Extract the (x, y) coordinate from the center of the cell holding the provided text.  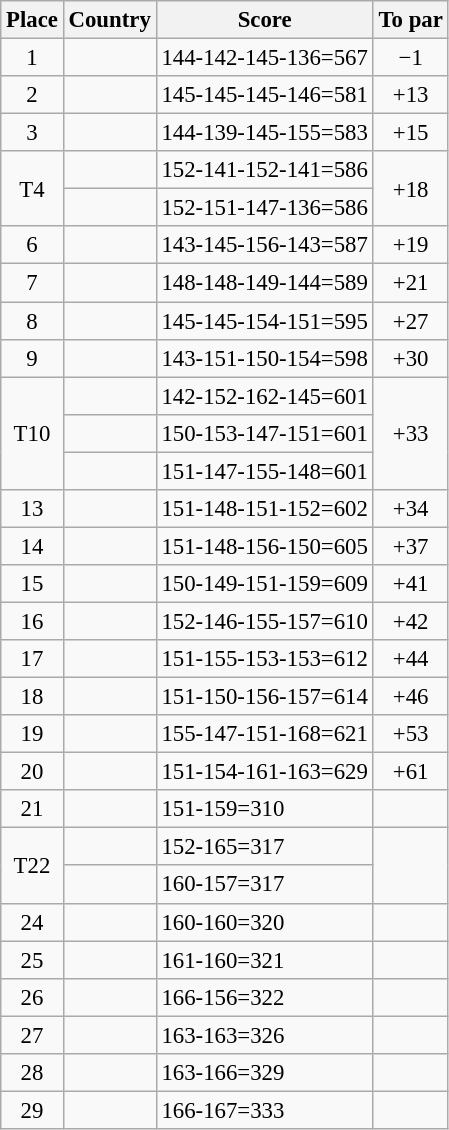
160-157=317 (264, 885)
+33 (410, 434)
148-148-149-144=589 (264, 283)
+19 (410, 245)
21 (32, 809)
1 (32, 58)
+18 (410, 188)
25 (32, 960)
16 (32, 621)
152-165=317 (264, 847)
150-153-147-151=601 (264, 433)
+21 (410, 283)
151-154-161-163=629 (264, 772)
+27 (410, 321)
142-152-162-145=601 (264, 396)
20 (32, 772)
18 (32, 697)
+46 (410, 697)
+44 (410, 659)
13 (32, 509)
161-160=321 (264, 960)
28 (32, 1073)
151-148-151-152=602 (264, 509)
166-156=322 (264, 997)
163-166=329 (264, 1073)
152-146-155-157=610 (264, 621)
+15 (410, 133)
+30 (410, 358)
150-149-151-159=609 (264, 584)
27 (32, 1035)
26 (32, 997)
Country (110, 20)
3 (32, 133)
151-148-156-150=605 (264, 546)
+42 (410, 621)
145-145-154-151=595 (264, 321)
T4 (32, 188)
2 (32, 95)
+34 (410, 509)
+13 (410, 95)
163-163=326 (264, 1035)
19 (32, 734)
17 (32, 659)
166-167=333 (264, 1110)
7 (32, 283)
Place (32, 20)
151-159=310 (264, 809)
24 (32, 922)
To par (410, 20)
155-147-151-168=621 (264, 734)
8 (32, 321)
151-155-153-153=612 (264, 659)
+37 (410, 546)
T22 (32, 866)
Score (264, 20)
6 (32, 245)
143-145-156-143=587 (264, 245)
160-160=320 (264, 922)
+53 (410, 734)
151-150-156-157=614 (264, 697)
145-145-145-146=581 (264, 95)
144-142-145-136=567 (264, 58)
9 (32, 358)
144-139-145-155=583 (264, 133)
+41 (410, 584)
15 (32, 584)
143-151-150-154=598 (264, 358)
151-147-155-148=601 (264, 471)
152-151-147-136=586 (264, 208)
+61 (410, 772)
29 (32, 1110)
T10 (32, 434)
152-141-152-141=586 (264, 170)
14 (32, 546)
−1 (410, 58)
